Locate the cell with the specified text and output its [x, y] center coordinate. 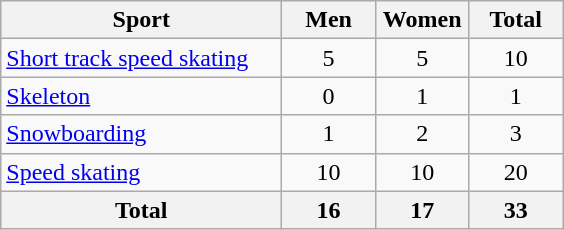
Skeleton [142, 96]
20 [516, 172]
Speed skating [142, 172]
33 [516, 210]
2 [422, 134]
16 [329, 210]
Women [422, 20]
Short track speed skating [142, 58]
17 [422, 210]
3 [516, 134]
Snowboarding [142, 134]
Sport [142, 20]
Men [329, 20]
0 [329, 96]
